Pinpoint the cell where the given text exists, returning its (X, Y) midpoint coordinate. 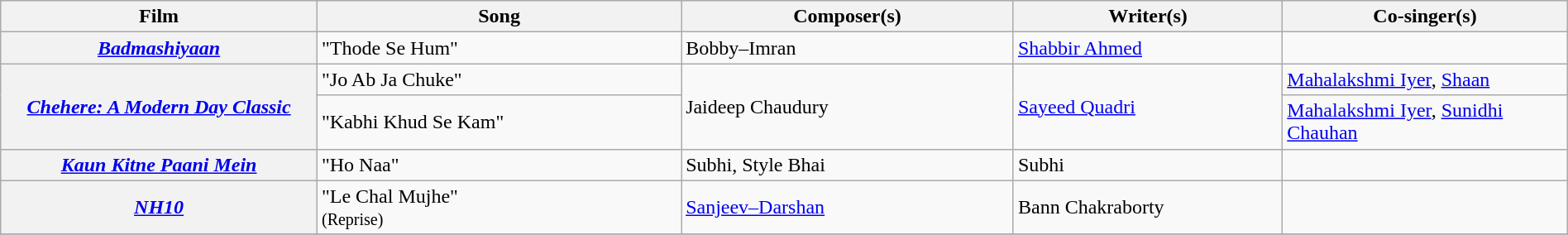
Bann Chakraborty (1148, 207)
"Ho Naa" (499, 165)
Film (159, 17)
Shabbir Ahmed (1148, 48)
"Thode Se Hum" (499, 48)
"Jo Ab Ja Chuke" (499, 79)
Jaideep Chaudury (848, 106)
Mahalakshmi Iyer, Sunidhi Chauhan (1425, 122)
"Le Chal Mujhe"(Reprise) (499, 207)
Bobby–Imran (848, 48)
Song (499, 17)
Subhi, Style Bhai (848, 165)
Sanjeev–Darshan (848, 207)
"Kabhi Khud Se Kam" (499, 122)
Subhi (1148, 165)
Badmashiyaan (159, 48)
NH10 (159, 207)
Writer(s) (1148, 17)
Co-singer(s) (1425, 17)
Sayeed Quadri (1148, 106)
Kaun Kitne Paani Mein (159, 165)
Composer(s) (848, 17)
Chehere: A Modern Day Classic (159, 106)
Mahalakshmi Iyer, Shaan (1425, 79)
